Provide the [x, y] coordinate of the cell's center where the given text is located.  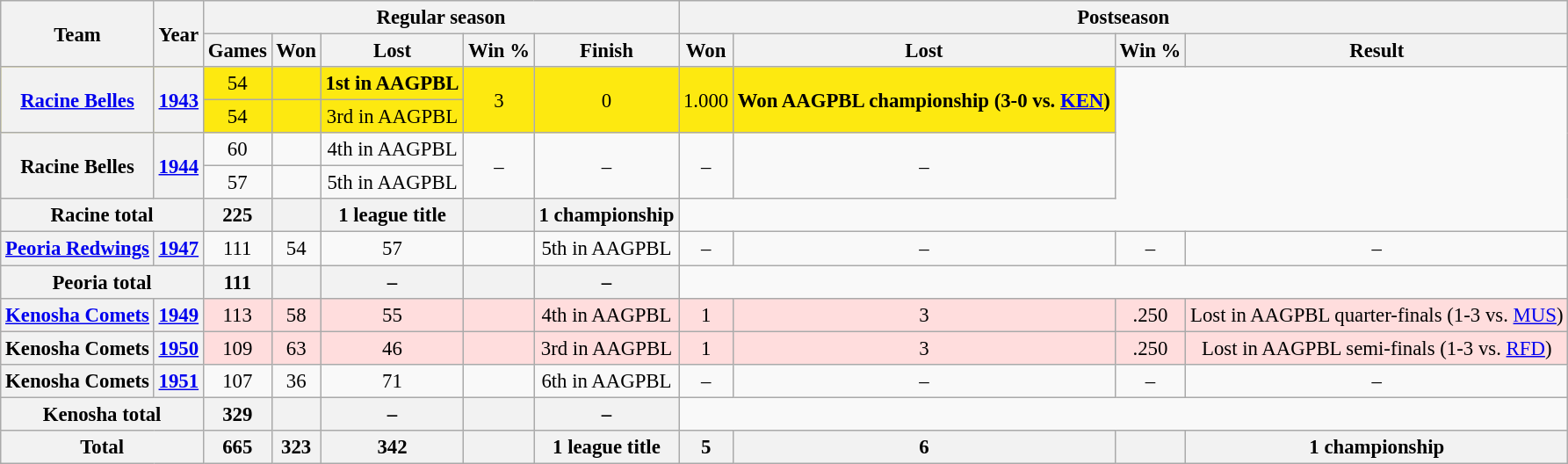
Postseason [1124, 18]
Lost in AAGPBL quarter-finals (1-3 vs. MUS) [1377, 315]
Games [237, 51]
109 [237, 348]
Team [77, 33]
46 [392, 348]
1944 [178, 165]
60 [237, 149]
Peoria total [102, 282]
6 [924, 447]
63 [296, 348]
Won AAGPBL championship (3-0 vs. KEN) [924, 100]
Regular season [441, 18]
1st in AAGPBL [392, 83]
113 [237, 315]
6th in AAGPBL [606, 381]
Lost in AAGPBL semi-finals (1-3 vs. RFD) [1377, 348]
71 [392, 381]
Peoria Redwings [77, 249]
Year [178, 33]
1949 [178, 315]
36 [296, 381]
1951 [178, 381]
107 [237, 381]
5 [706, 447]
Total [102, 447]
58 [296, 315]
1943 [178, 100]
Kenosha total [102, 414]
342 [392, 447]
1950 [178, 348]
1.000 [706, 100]
Finish [606, 51]
1947 [178, 249]
0 [606, 100]
323 [296, 447]
329 [237, 414]
225 [237, 215]
55 [392, 315]
665 [237, 447]
Result [1377, 51]
Racine total [102, 215]
